From the cell containing the given text, extract its center point as [X, Y] coordinate. 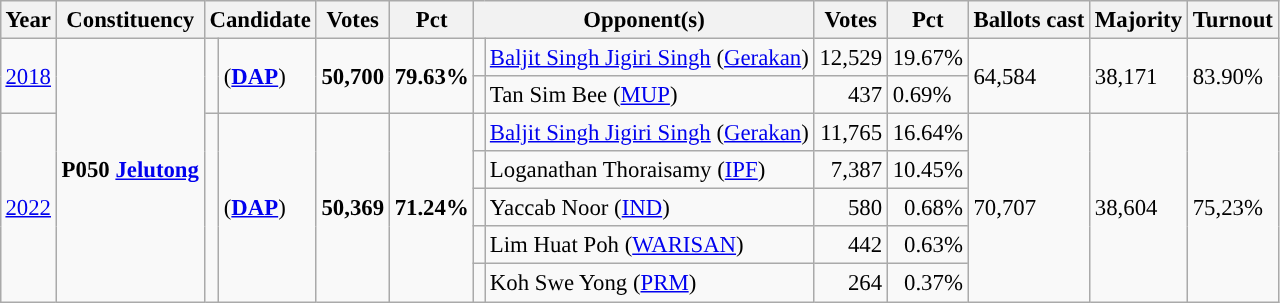
10.45% [928, 170]
38,604 [1139, 208]
2022 [28, 208]
79.63% [432, 76]
264 [850, 283]
75,23% [1232, 208]
71.24% [432, 208]
50,369 [352, 208]
11,765 [850, 133]
442 [850, 245]
Majority [1139, 20]
Loganathan Thoraisamy (IPF) [650, 170]
Turnout [1232, 20]
12,529 [850, 57]
64,584 [1028, 76]
Constituency [130, 20]
580 [850, 208]
Tan Sim Bee (MUP) [650, 95]
P050 Jelutong [130, 170]
38,171 [1139, 76]
7,387 [850, 170]
Year [28, 20]
19.67% [928, 57]
Opponent(s) [644, 20]
2018 [28, 76]
70,707 [1028, 208]
Candidate [260, 20]
0.69% [928, 95]
Yaccab Noor (IND) [650, 208]
Ballots cast [1028, 20]
0.63% [928, 245]
50,700 [352, 76]
437 [850, 95]
0.68% [928, 208]
0.37% [928, 283]
Lim Huat Poh (WARISAN) [650, 245]
Koh Swe Yong (PRM) [650, 283]
16.64% [928, 133]
83.90% [1232, 76]
